Search for the cell housing the specified text and yield its (x, y) center coordinate. 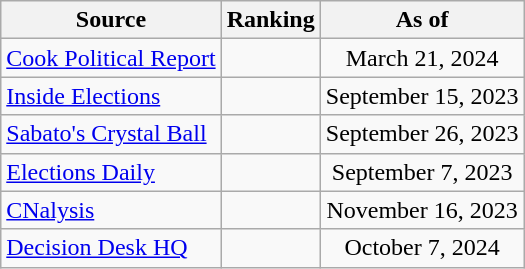
CNalysis (111, 210)
March 21, 2024 (422, 58)
October 7, 2024 (422, 248)
Source (111, 20)
Inside Elections (111, 96)
Cook Political Report (111, 58)
September 7, 2023 (422, 172)
Elections Daily (111, 172)
Decision Desk HQ (111, 248)
November 16, 2023 (422, 210)
September 15, 2023 (422, 96)
As of (422, 20)
September 26, 2023 (422, 134)
Ranking (270, 20)
Sabato's Crystal Ball (111, 134)
